Output the (X, Y) coordinate of the center of the cell containing the given text.  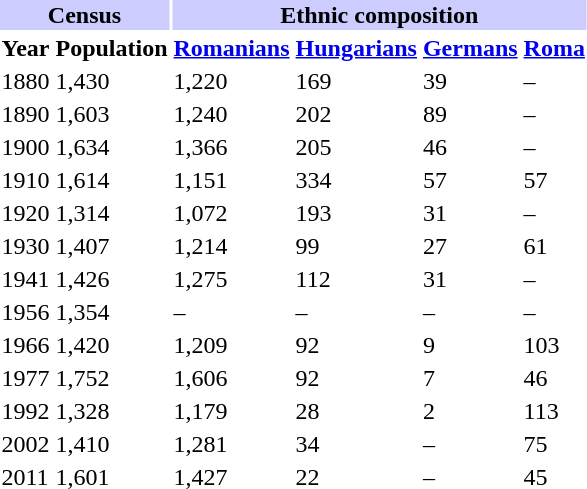
202 (356, 114)
34 (356, 444)
Germans (470, 48)
1,220 (232, 81)
1,752 (112, 378)
1941 (26, 279)
193 (356, 213)
1977 (26, 378)
99 (356, 246)
1,606 (232, 378)
1,281 (232, 444)
Ethnic composition (379, 15)
1920 (26, 213)
1,314 (112, 213)
112 (356, 279)
1900 (26, 147)
Hungarians (356, 48)
Population (112, 48)
1992 (26, 411)
1890 (26, 114)
1,430 (112, 81)
1,614 (112, 180)
1,209 (232, 345)
9 (470, 345)
334 (356, 180)
1,354 (112, 312)
1,366 (232, 147)
113 (554, 411)
1,072 (232, 213)
2002 (26, 444)
1930 (26, 246)
1,603 (112, 114)
2 (470, 411)
61 (554, 246)
Census (84, 15)
103 (554, 345)
1,420 (112, 345)
39 (470, 81)
1,214 (232, 246)
205 (356, 147)
89 (470, 114)
7 (470, 378)
1910 (26, 180)
1,328 (112, 411)
1,151 (232, 180)
27 (470, 246)
28 (356, 411)
1,407 (112, 246)
1,426 (112, 279)
1,179 (232, 411)
1,240 (232, 114)
Roma (554, 48)
1880 (26, 81)
1966 (26, 345)
75 (554, 444)
Romanians (232, 48)
1,634 (112, 147)
1,275 (232, 279)
169 (356, 81)
Year (26, 48)
1956 (26, 312)
1,410 (112, 444)
